Search for the cell housing the specified text and yield its [X, Y] center coordinate. 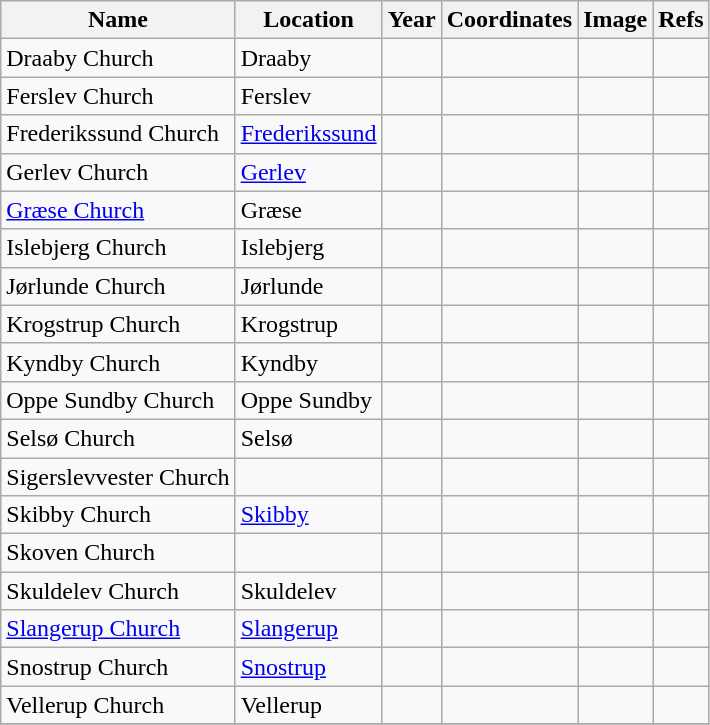
Ferslev [308, 96]
Kyndby [308, 362]
Refs [681, 20]
Kyndby Church [118, 362]
Islebjerg Church [118, 248]
Krogstrup Church [118, 324]
Islebjerg [308, 248]
Krogstrup [308, 324]
Name [118, 20]
Græse [308, 210]
Gerlev [308, 172]
Ferslev Church [118, 96]
Coordinates [509, 20]
Jørlunde [308, 286]
Snostrup [308, 667]
Location [308, 20]
Skuldelev Church [118, 591]
Skibby Church [118, 515]
Slangerup Church [118, 629]
Draaby [308, 58]
Draaby Church [118, 58]
Oppe Sundby [308, 400]
Selsø Church [118, 438]
Frederikssund [308, 134]
Slangerup [308, 629]
Oppe Sundby Church [118, 400]
Snostrup Church [118, 667]
Frederikssund Church [118, 134]
Sigerslevvester Church [118, 477]
Græse Church [118, 210]
Image [616, 20]
Gerlev Church [118, 172]
Vellerup Church [118, 705]
Jørlunde Church [118, 286]
Skuldelev [308, 591]
Skoven Church [118, 553]
Selsø [308, 438]
Skibby [308, 515]
Year [412, 20]
Vellerup [308, 705]
